For the text-containing cell, return its midpoint in (x, y) coordinate format. 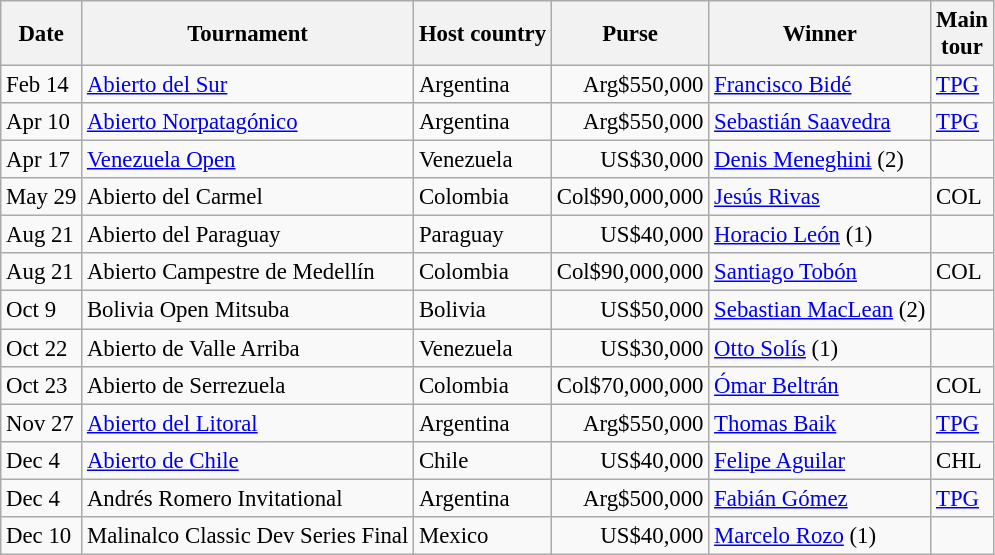
Sebastian MacLean (2) (820, 310)
Mexico (483, 536)
Winner (820, 34)
Abierto del Carmel (248, 197)
Purse (630, 34)
Marcelo Rozo (1) (820, 536)
Jesús Rivas (820, 197)
Felipe Aguilar (820, 460)
Host country (483, 34)
Otto Solís (1) (820, 348)
Feb 14 (42, 85)
Ómar Beltrán (820, 385)
Horacio León (1) (820, 235)
Sebastián Saavedra (820, 122)
US$50,000 (630, 310)
CHL (962, 460)
Francisco Bidé (820, 85)
Paraguay (483, 235)
Apr 17 (42, 160)
May 29 (42, 197)
Oct 9 (42, 310)
Col$70,000,000 (630, 385)
Abierto de Chile (248, 460)
Nov 27 (42, 423)
Abierto de Valle Arriba (248, 348)
Thomas Baik (820, 423)
Tournament (248, 34)
Oct 23 (42, 385)
Maintour (962, 34)
Santiago Tobón (820, 273)
Venezuela Open (248, 160)
Date (42, 34)
Malinalco Classic Dev Series Final (248, 536)
Bolivia Open Mitsuba (248, 310)
Andrés Romero Invitational (248, 498)
Abierto Norpatagónico (248, 122)
Bolivia (483, 310)
Abierto de Serrezuela (248, 385)
Abierto Campestre de Medellín (248, 273)
Dec 10 (42, 536)
Chile (483, 460)
Arg$500,000 (630, 498)
Abierto del Sur (248, 85)
Denis Meneghini (2) (820, 160)
Fabián Gómez (820, 498)
Oct 22 (42, 348)
Abierto del Paraguay (248, 235)
Apr 10 (42, 122)
Abierto del Litoral (248, 423)
